From the cell containing the given text, extract its center point as (x, y) coordinate. 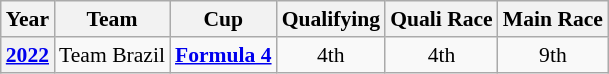
9th (553, 55)
Year (28, 19)
2022 (28, 55)
Main Race (553, 19)
Qualifying (331, 19)
Cup (224, 19)
Quali Race (442, 19)
Team (112, 19)
Formula 4 (224, 55)
Team Brazil (112, 55)
